Capture the cell that displays the provided text and extract its (X, Y) central coordinate. 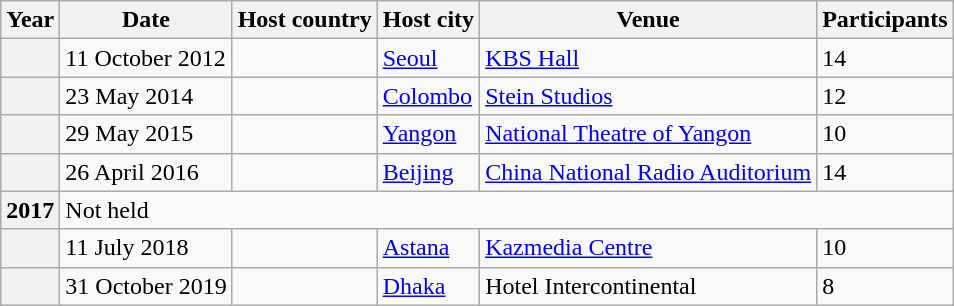
Dhaka (428, 286)
11 July 2018 (146, 248)
Host city (428, 20)
KBS Hall (648, 58)
Hotel Intercontinental (648, 286)
Seoul (428, 58)
31 October 2019 (146, 286)
11 October 2012 (146, 58)
Beijing (428, 172)
Astana (428, 248)
Yangon (428, 134)
2017 (30, 210)
Venue (648, 20)
Host country (304, 20)
Colombo (428, 96)
Not held (506, 210)
26 April 2016 (146, 172)
China National Radio Auditorium (648, 172)
23 May 2014 (146, 96)
29 May 2015 (146, 134)
Year (30, 20)
Date (146, 20)
Participants (885, 20)
Kazmedia Centre (648, 248)
12 (885, 96)
8 (885, 286)
Stein Studios (648, 96)
National Theatre of Yangon (648, 134)
